Capture the cell that displays the provided text and extract its (x, y) central coordinate. 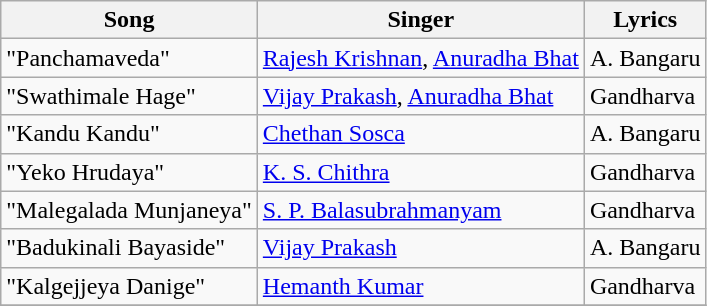
"Swathimale Hage" (130, 96)
S. P. Balasubrahmanyam (420, 210)
"Panchamaveda" (130, 58)
Lyrics (645, 20)
Hemanth Kumar (420, 286)
Vijay Prakash, Anuradha Bhat (420, 96)
Vijay Prakash (420, 248)
"Malegalada Munjaneya" (130, 210)
"Badukinali Bayaside" (130, 248)
"Kandu Kandu" (130, 134)
"Yeko Hrudaya" (130, 172)
Song (130, 20)
Chethan Sosca (420, 134)
Singer (420, 20)
K. S. Chithra (420, 172)
"Kalgejjeya Danige" (130, 286)
Rajesh Krishnan, Anuradha Bhat (420, 58)
